From the cell containing the given text, extract its center point as [X, Y] coordinate. 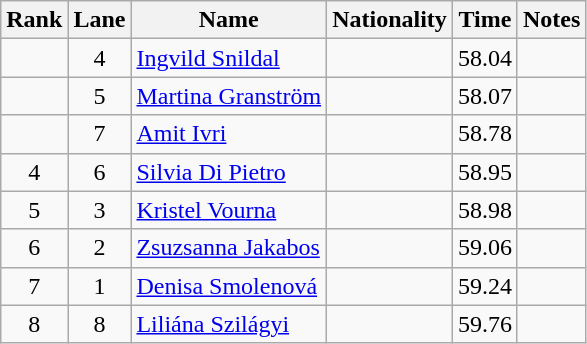
Lane [100, 20]
Silvia Di Pietro [229, 172]
Rank [34, 20]
58.04 [484, 58]
Amit Ivri [229, 134]
Name [229, 20]
58.78 [484, 134]
3 [100, 210]
58.98 [484, 210]
Nationality [390, 20]
Martina Granström [229, 96]
58.07 [484, 96]
Zsuzsanna Jakabos [229, 248]
58.95 [484, 172]
1 [100, 286]
59.76 [484, 324]
Liliána Szilágyi [229, 324]
Kristel Vourna [229, 210]
Denisa Smolenová [229, 286]
Time [484, 20]
2 [100, 248]
Notes [551, 20]
Ingvild Snildal [229, 58]
59.24 [484, 286]
59.06 [484, 248]
